Return (X, Y) of the center of cell containing provided text 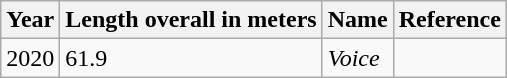
Year (30, 20)
2020 (30, 58)
Length overall in meters (191, 20)
Name (358, 20)
Reference (450, 20)
61.9 (191, 58)
Voice (358, 58)
